Provide the (x, y) coordinate of the cell's center where the given text is located.  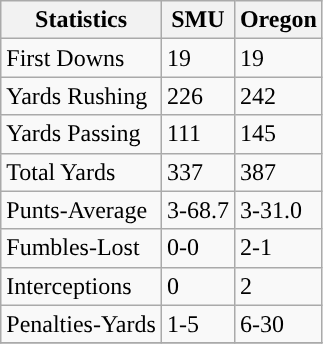
SMU (198, 20)
6-30 (278, 324)
0 (198, 286)
Penalties-Yards (82, 324)
226 (198, 96)
Yards Passing (82, 134)
2 (278, 286)
2-1 (278, 248)
1-5 (198, 324)
Statistics (82, 20)
Total Yards (82, 172)
3-68.7 (198, 210)
Fumbles-Lost (82, 248)
Yards Rushing (82, 96)
Interceptions (82, 286)
Oregon (278, 20)
First Downs (82, 58)
145 (278, 134)
111 (198, 134)
Punts-Average (82, 210)
387 (278, 172)
0-0 (198, 248)
242 (278, 96)
3-31.0 (278, 210)
337 (198, 172)
